Extract the (x, y) coordinate from the center of the cell holding the provided text.  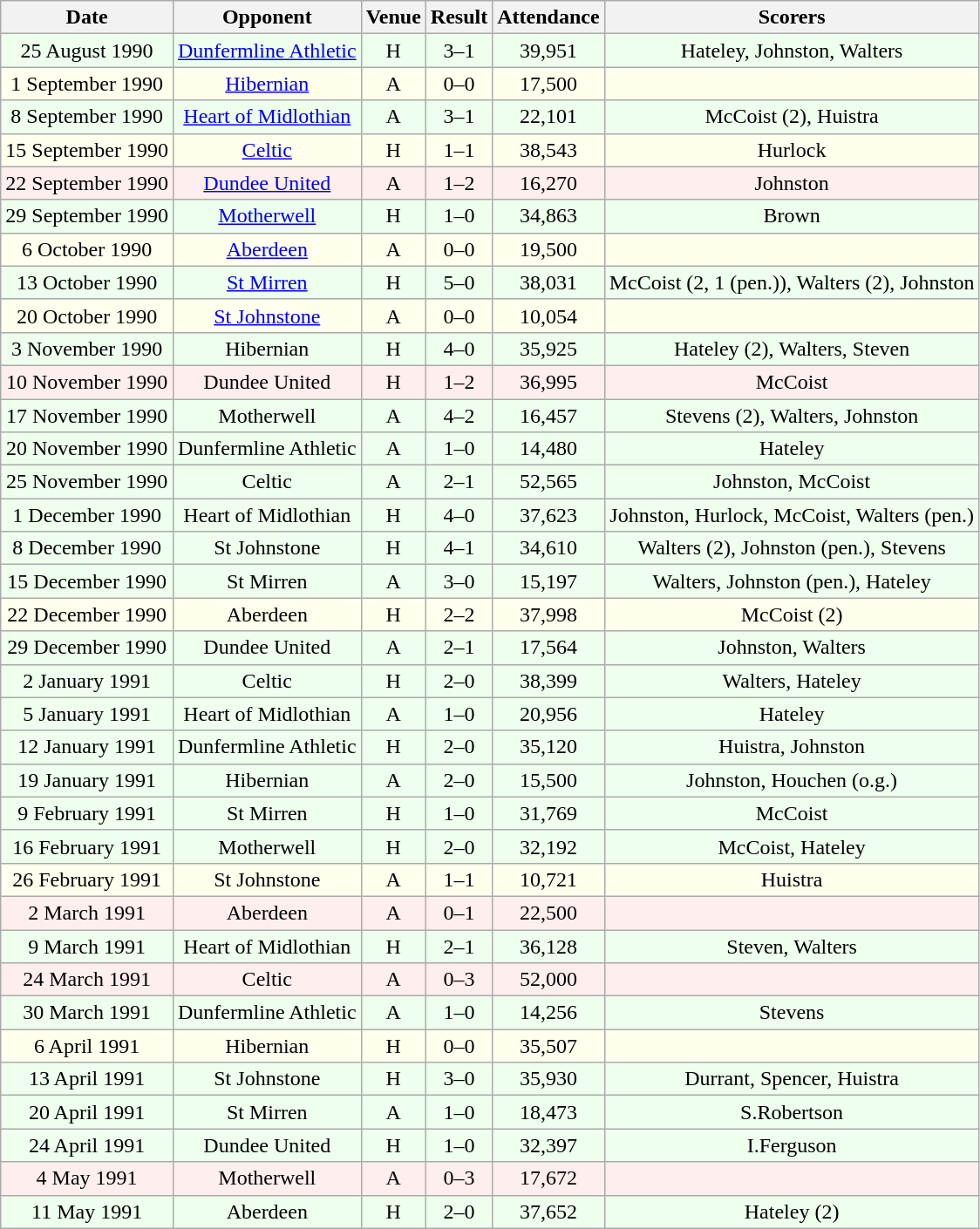
Hateley, Johnston, Walters (792, 51)
38,543 (548, 150)
52,565 (548, 482)
19 January 1991 (87, 780)
35,930 (548, 1079)
14,480 (548, 449)
22,500 (548, 913)
3 November 1990 (87, 349)
12 January 1991 (87, 747)
Hateley (2) (792, 1212)
37,652 (548, 1212)
S.Robertson (792, 1112)
20 October 1990 (87, 316)
Opponent (267, 17)
9 March 1991 (87, 946)
Walters, Johnston (pen.), Hateley (792, 581)
29 September 1990 (87, 216)
25 August 1990 (87, 51)
8 September 1990 (87, 117)
Stevens (2), Walters, Johnston (792, 416)
Date (87, 17)
4–2 (459, 416)
29 December 1990 (87, 648)
Hurlock (792, 150)
24 March 1991 (87, 980)
2 March 1991 (87, 913)
37,998 (548, 614)
20,956 (548, 714)
5 January 1991 (87, 714)
5–0 (459, 282)
2 January 1991 (87, 681)
14,256 (548, 1013)
15,500 (548, 780)
Johnston, Walters (792, 648)
Attendance (548, 17)
11 May 1991 (87, 1212)
4–1 (459, 548)
McCoist (2), Huistra (792, 117)
34,610 (548, 548)
Huistra, Johnston (792, 747)
19,500 (548, 249)
Johnston (792, 183)
Result (459, 17)
10,721 (548, 879)
18,473 (548, 1112)
22 December 1990 (87, 614)
Scorers (792, 17)
36,128 (548, 946)
35,120 (548, 747)
1 September 1990 (87, 84)
17,564 (548, 648)
Walters (2), Johnston (pen.), Stevens (792, 548)
36,995 (548, 382)
37,623 (548, 515)
17,672 (548, 1178)
39,951 (548, 51)
Steven, Walters (792, 946)
16,457 (548, 416)
22,101 (548, 117)
McCoist (2) (792, 614)
Brown (792, 216)
16,270 (548, 183)
Durrant, Spencer, Huistra (792, 1079)
13 April 1991 (87, 1079)
6 October 1990 (87, 249)
4 May 1991 (87, 1178)
6 April 1991 (87, 1046)
Walters, Hateley (792, 681)
17 November 1990 (87, 416)
10,054 (548, 316)
16 February 1991 (87, 846)
38,031 (548, 282)
McCoist (2, 1 (pen.)), Walters (2), Johnston (792, 282)
Huistra (792, 879)
2–2 (459, 614)
Johnston, Hurlock, McCoist, Walters (pen.) (792, 515)
34,863 (548, 216)
35,925 (548, 349)
Hateley (2), Walters, Steven (792, 349)
Venue (393, 17)
17,500 (548, 84)
35,507 (548, 1046)
1 December 1990 (87, 515)
0–1 (459, 913)
Johnston, McCoist (792, 482)
32,397 (548, 1145)
20 November 1990 (87, 449)
38,399 (548, 681)
15 December 1990 (87, 581)
24 April 1991 (87, 1145)
I.Ferguson (792, 1145)
Johnston, Houchen (o.g.) (792, 780)
McCoist, Hateley (792, 846)
20 April 1991 (87, 1112)
52,000 (548, 980)
8 December 1990 (87, 548)
15,197 (548, 581)
30 March 1991 (87, 1013)
10 November 1990 (87, 382)
31,769 (548, 813)
26 February 1991 (87, 879)
22 September 1990 (87, 183)
25 November 1990 (87, 482)
Stevens (792, 1013)
13 October 1990 (87, 282)
9 February 1991 (87, 813)
32,192 (548, 846)
15 September 1990 (87, 150)
